Capture the cell that displays the provided text and extract its (X, Y) central coordinate. 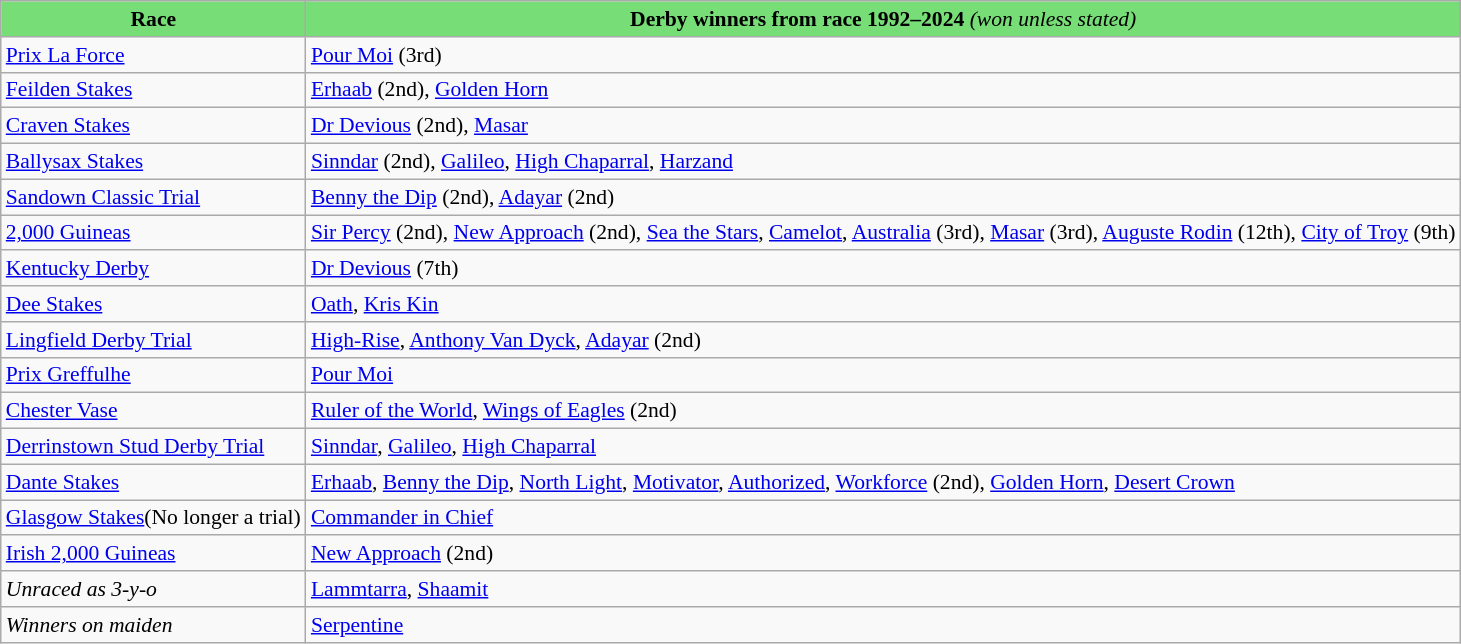
Pour Moi (884, 375)
Chester Vase (154, 411)
Dee Stakes (154, 304)
Oath, Kris Kin (884, 304)
Sinndar, Galileo, High Chaparral (884, 447)
Benny the Dip (2nd), Adayar (2nd) (884, 197)
Glasgow Stakes(No longer a trial) (154, 518)
Lingfield Derby Trial (154, 340)
Sandown Classic Trial (154, 197)
Prix Greffulhe (154, 375)
Irish 2,000 Guineas (154, 554)
Lammtarra, Shaamit (884, 589)
Feilden Stakes (154, 90)
Unraced as 3-y-o (154, 589)
2,000 Guineas (154, 233)
Kentucky Derby (154, 269)
Serpentine (884, 625)
Prix La Force (154, 55)
New Approach (2nd) (884, 554)
Craven Stakes (154, 126)
Race (154, 19)
Derby winners from race 1992–2024 (won unless stated) (884, 19)
Sinndar (2nd), Galileo, High Chaparral, Harzand (884, 162)
Ballysax Stakes (154, 162)
Ruler of the World, Wings of Eagles (2nd) (884, 411)
Derrinstown Stud Derby Trial (154, 447)
Commander in Chief (884, 518)
Dr Devious (7th) (884, 269)
Erhaab, Benny the Dip, North Light, Motivator, Authorized, Workforce (2nd), Golden Horn, Desert Crown (884, 482)
Sir Percy (2nd), New Approach (2nd), Sea the Stars, Camelot, Australia (3rd), Masar (3rd), Auguste Rodin (12th), City of Troy (9th) (884, 233)
Pour Moi (3rd) (884, 55)
Dr Devious (2nd), Masar (884, 126)
Erhaab (2nd), Golden Horn (884, 90)
High-Rise, Anthony Van Dyck, Adayar (2nd) (884, 340)
Dante Stakes (154, 482)
Winners on maiden (154, 625)
